Detect which cell encompasses the target text, then output its (x, y) center coordinate. 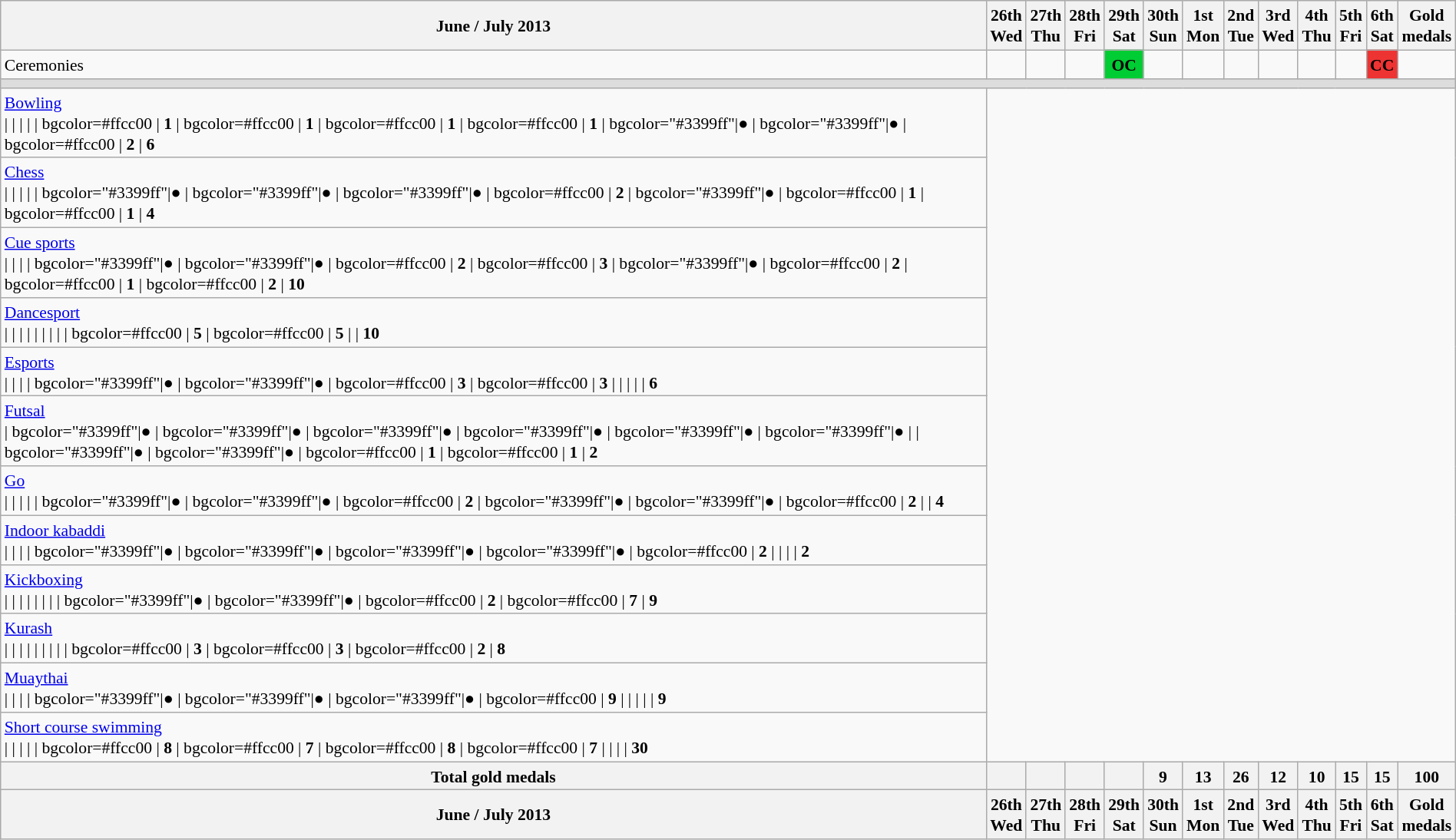
CC (1382, 64)
Ceremonies (493, 64)
Indoor kabaddi| | | | bgcolor="#3399ff"|● | bgcolor="#3399ff"|● | bgcolor="#3399ff"|● | bgcolor="#3399ff"|● | bgcolor=#ffcc00 | 2 | | | | 2 (493, 540)
13 (1203, 776)
Muaythai| | | | bgcolor="#3399ff"|● | bgcolor="#3399ff"|● | bgcolor="#3399ff"|● | bgcolor=#ffcc00 | 9 | | | | | 9 (493, 687)
Go| | | | | bgcolor="#3399ff"|● | bgcolor="#3399ff"|● | bgcolor=#ffcc00 | 2 | bgcolor="#3399ff"|● | bgcolor="#3399ff"|● | bgcolor=#ffcc00 | 2 | | 4 (493, 491)
9 (1163, 776)
OC (1124, 64)
100 (1427, 776)
Short course swimming| | | | | bgcolor=#ffcc00 | 8 | bgcolor=#ffcc00 | 7 | bgcolor=#ffcc00 | 8 | bgcolor=#ffcc00 | 7 | | | | 30 (493, 737)
Kurash| | | | | | | | | bgcolor=#ffcc00 | 3 | bgcolor=#ffcc00 | 3 | bgcolor=#ffcc00 | 2 | 8 (493, 638)
Kickboxing| | | | | | | | bgcolor="#3399ff"|● | bgcolor="#3399ff"|● | bgcolor=#ffcc00 | 2 | bgcolor=#ffcc00 | 7 | 9 (493, 589)
12 (1278, 776)
26 (1241, 776)
Esports| | | | bgcolor="#3399ff"|● | bgcolor="#3399ff"|● | bgcolor=#ffcc00 | 3 | bgcolor=#ffcc00 | 3 | | | | | 6 (493, 372)
Dancesport| | | | | | | | | bgcolor=#ffcc00 | 5 | bgcolor=#ffcc00 | 5 | | 10 (493, 322)
Total gold medals (493, 776)
10 (1316, 776)
